Output the (x, y) coordinate of the center of the cell containing the given text.  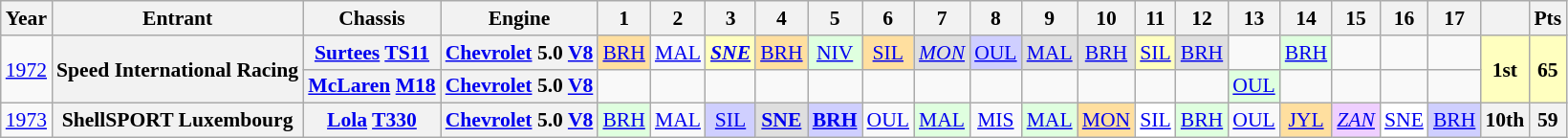
1 (623, 18)
16 (1404, 18)
9 (1050, 18)
NIV (836, 53)
Speed International Racing (178, 69)
1973 (27, 121)
8 (995, 18)
ZAN (1356, 121)
5 (836, 18)
11 (1155, 18)
1st (1505, 69)
10th (1505, 121)
Engine (520, 18)
65 (1547, 69)
Lola T330 (371, 121)
Surtees TS11 (371, 53)
ShellSPORT Luxembourg (178, 121)
Year (27, 18)
6 (888, 18)
3 (730, 18)
McLaren M18 (371, 86)
7 (942, 18)
1972 (27, 69)
15 (1356, 18)
59 (1547, 121)
10 (1107, 18)
14 (1306, 18)
4 (782, 18)
MIS (995, 121)
2 (678, 18)
JYL (1306, 121)
Entrant (178, 18)
17 (1455, 18)
Pts (1547, 18)
Chassis (371, 18)
12 (1203, 18)
13 (1253, 18)
